Return [X, Y] of the center of cell containing provided text 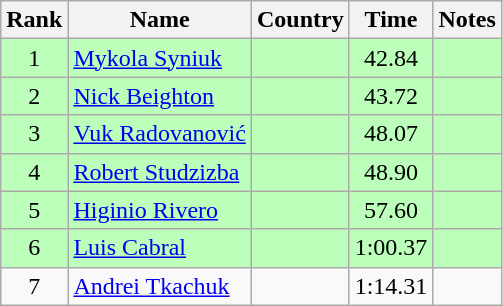
7 [34, 286]
Robert Studzizba [160, 172]
3 [34, 134]
1 [34, 58]
1:14.31 [391, 286]
42.84 [391, 58]
5 [34, 210]
Andrei Tkachuk [160, 286]
57.60 [391, 210]
2 [34, 96]
48.07 [391, 134]
48.90 [391, 172]
Notes [467, 20]
Country [300, 20]
Mykola Syniuk [160, 58]
Rank [34, 20]
4 [34, 172]
6 [34, 248]
Higinio Rivero [160, 210]
Luis Cabral [160, 248]
Nick Beighton [160, 96]
Vuk Radovanović [160, 134]
43.72 [391, 96]
Time [391, 20]
1:00.37 [391, 248]
Name [160, 20]
